Capture the cell that displays the provided text and extract its (x, y) central coordinate. 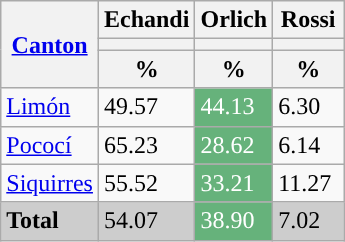
33.21 (234, 183)
44.13 (234, 107)
Siquirres (50, 183)
6.30 (308, 107)
49.57 (146, 107)
Total (50, 221)
38.90 (234, 221)
Pococí (50, 145)
Canton (50, 44)
Rossi (308, 20)
11.27 (308, 183)
Limón (50, 107)
6.14 (308, 145)
Orlich (234, 20)
54.07 (146, 221)
55.52 (146, 183)
28.62 (234, 145)
7.02 (308, 221)
Echandi (146, 20)
65.23 (146, 145)
